Capture the cell that displays the provided text and extract its [X, Y] central coordinate. 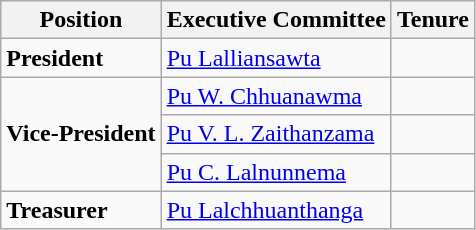
President [81, 58]
Pu W. Chhuanawma [276, 96]
Pu Lalchhuanthanga [276, 210]
Treasurer [81, 210]
Tenure [432, 20]
Vice-President [81, 134]
Position [81, 20]
Pu V. L. Zaithanzama [276, 134]
Executive Committee [276, 20]
Pu C. Lalnunnema [276, 172]
Pu Lalliansawta [276, 58]
